Search for the cell housing the specified text and yield its [X, Y] center coordinate. 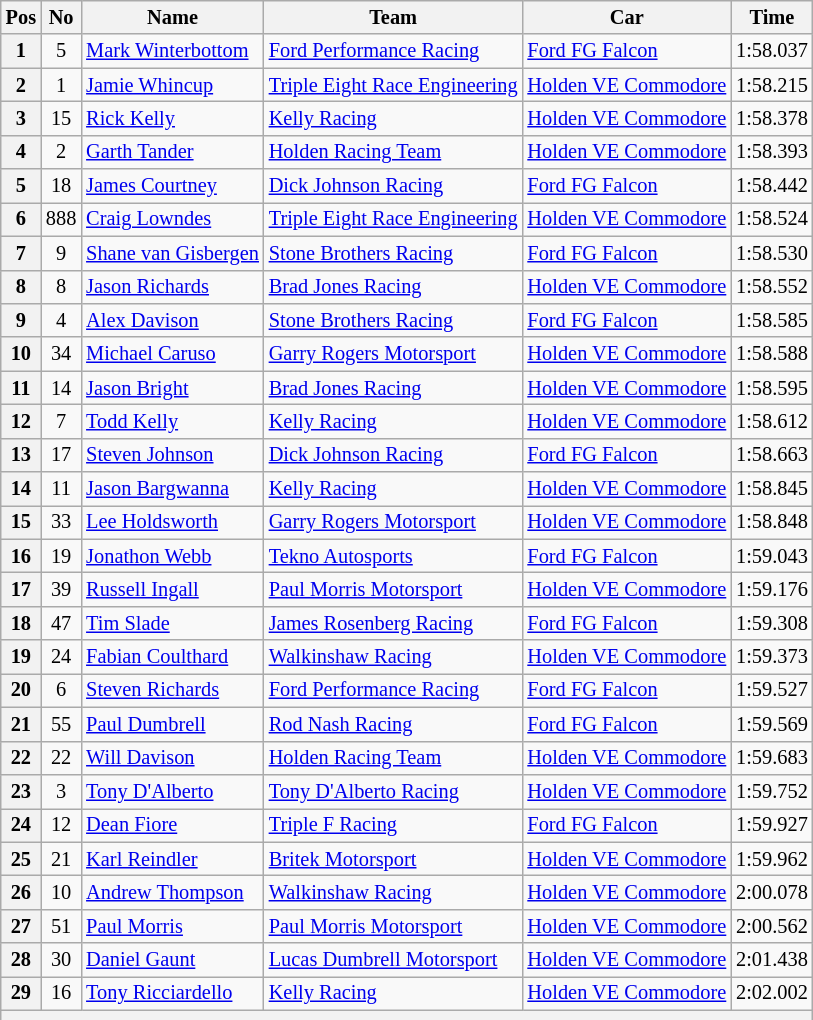
Andrew Thompson [172, 892]
47 [61, 623]
Name [172, 17]
1:58.215 [772, 85]
55 [61, 724]
30 [61, 960]
Steven Richards [172, 690]
Will Davison [172, 758]
Jason Richards [172, 287]
Mark Winterbottom [172, 51]
Tekno Autosports [394, 556]
Triple F Racing [394, 825]
Russell Ingall [172, 589]
Fabian Coulthard [172, 657]
1:58.552 [772, 287]
29 [21, 993]
13 [21, 455]
23 [21, 791]
1:59.373 [772, 657]
2:00.078 [772, 892]
Time [772, 17]
Alex Davison [172, 320]
Jamie Whincup [172, 85]
1:59.527 [772, 690]
2:00.562 [772, 926]
Shane van Gisbergen [172, 253]
1:58.588 [772, 354]
Britek Motorsport [394, 859]
Lee Holdsworth [172, 522]
2:02.002 [772, 993]
Lucas Dumbrell Motorsport [394, 960]
1:58.393 [772, 152]
888 [61, 219]
Karl Reindler [172, 859]
Jason Bright [172, 388]
1:59.308 [772, 623]
1:58.663 [772, 455]
1:58.585 [772, 320]
27 [21, 926]
1:59.683 [772, 758]
1:58.845 [772, 489]
39 [61, 589]
Craig Lowndes [172, 219]
33 [61, 522]
1:59.043 [772, 556]
James Courtney [172, 186]
Dean Fiore [172, 825]
Tony D'Alberto [172, 791]
Jason Bargwanna [172, 489]
James Rosenberg Racing [394, 623]
26 [21, 892]
Tony Ricciardello [172, 993]
1:59.569 [772, 724]
2:01.438 [772, 960]
Tim Slade [172, 623]
28 [21, 960]
1:58.530 [772, 253]
Daniel Gaunt [172, 960]
51 [61, 926]
1:58.595 [772, 388]
Team [394, 17]
Car [626, 17]
Garth Tander [172, 152]
1:58.442 [772, 186]
Pos [21, 17]
Steven Johnson [172, 455]
No [61, 17]
Michael Caruso [172, 354]
25 [21, 859]
1:59.927 [772, 825]
1:58.037 [772, 51]
Jonathon Webb [172, 556]
Todd Kelly [172, 421]
1:58.378 [772, 118]
1:59.176 [772, 589]
1:59.752 [772, 791]
Rick Kelly [172, 118]
34 [61, 354]
Paul Morris [172, 926]
Rod Nash Racing [394, 724]
Paul Dumbrell [172, 724]
1:58.524 [772, 219]
1:59.962 [772, 859]
Tony D'Alberto Racing [394, 791]
1:58.848 [772, 522]
1:58.612 [772, 421]
20 [21, 690]
